From the cell containing the given text, extract its center point as [x, y] coordinate. 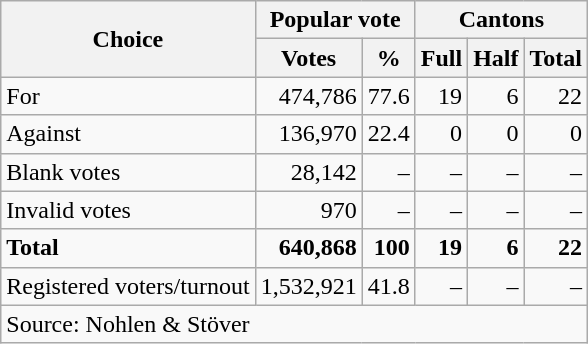
Blank votes [128, 172]
77.6 [388, 96]
% [388, 58]
100 [388, 248]
Half [496, 58]
Cantons [501, 20]
474,786 [308, 96]
Source: Nohlen & Stöver [294, 324]
Choice [128, 39]
Votes [308, 58]
970 [308, 210]
Full [441, 58]
For [128, 96]
41.8 [388, 286]
136,970 [308, 134]
22.4 [388, 134]
Invalid votes [128, 210]
28,142 [308, 172]
Popular vote [335, 20]
1,532,921 [308, 286]
Against [128, 134]
Registered voters/turnout [128, 286]
640,868 [308, 248]
